Return (x, y) of the center of cell containing provided text 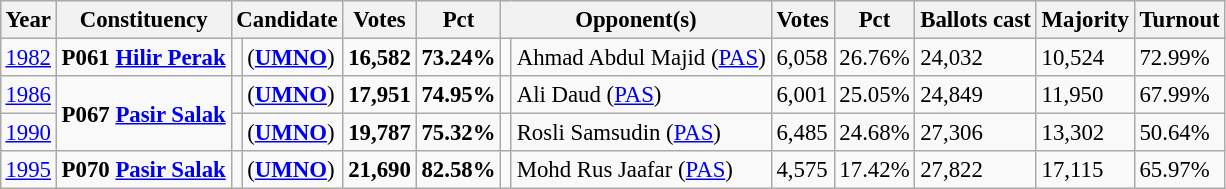
Ahmad Abdul Majid (PAS) (641, 57)
27,822 (976, 170)
74.95% (458, 95)
27,306 (976, 133)
10,524 (1085, 57)
1995 (28, 170)
1986 (28, 95)
13,302 (1085, 133)
1982 (28, 57)
16,582 (380, 57)
21,690 (380, 170)
65.97% (1180, 170)
67.99% (1180, 95)
Turnout (1180, 20)
6,001 (802, 95)
P070 Pasir Salak (144, 170)
Ali Daud (PAS) (641, 95)
P067 Pasir Salak (144, 114)
Majority (1085, 20)
19,787 (380, 133)
82.58% (458, 170)
Rosli Samsudin (PAS) (641, 133)
Opponent(s) (636, 20)
73.24% (458, 57)
P061 Hilir Perak (144, 57)
72.99% (1180, 57)
24,032 (976, 57)
24,849 (976, 95)
1990 (28, 133)
Constituency (144, 20)
Mohd Rus Jaafar (PAS) (641, 170)
Year (28, 20)
17,951 (380, 95)
6,058 (802, 57)
26.76% (874, 57)
24.68% (874, 133)
75.32% (458, 133)
4,575 (802, 170)
50.64% (1180, 133)
17.42% (874, 170)
Ballots cast (976, 20)
17,115 (1085, 170)
6,485 (802, 133)
25.05% (874, 95)
11,950 (1085, 95)
Candidate (287, 20)
